Scan for the cell matching the given text and deliver its (X, Y) coordinate at center. 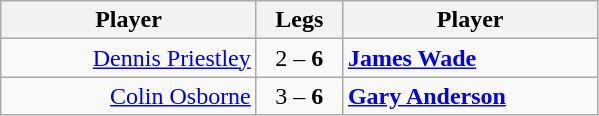
Gary Anderson (470, 96)
Colin Osborne (129, 96)
3 – 6 (299, 96)
Dennis Priestley (129, 58)
James Wade (470, 58)
2 – 6 (299, 58)
Legs (299, 20)
